Determine the (X, Y) coordinate at the center of the cell enclosing the given text.  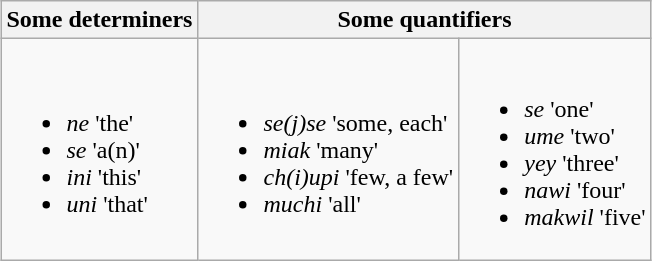
Some determiners (100, 20)
se 'one'ume 'two'yey 'three'nawi 'four'makwil 'five' (555, 150)
se(j)se 'some, each'miak 'many'ch(i)upi 'few, a few'muchi 'all' (328, 150)
ne 'the'se 'a(n)'ini 'this'uni 'that' (100, 150)
Some quantifiers (424, 20)
